Detect which cell encompasses the target text, then output its [X, Y] center coordinate. 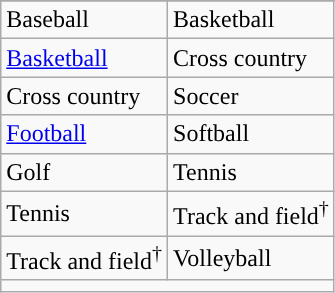
Soccer [252, 96]
Baseball [84, 20]
Golf [84, 172]
Football [84, 134]
Volleyball [252, 258]
Softball [252, 134]
